Search for the cell housing the specified text and yield its [X, Y] center coordinate. 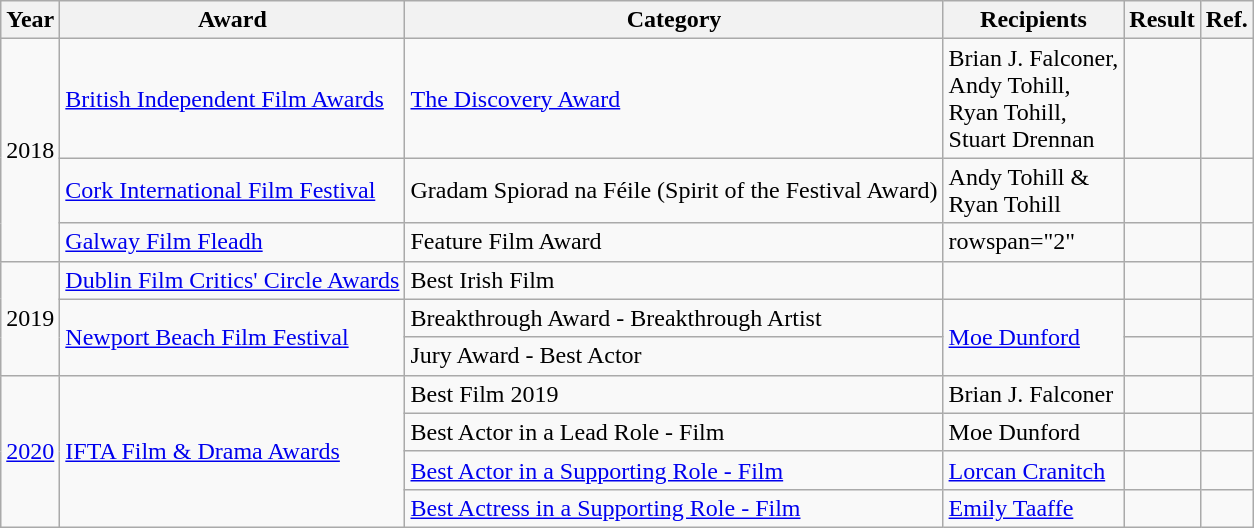
Newport Beach Film Festival [232, 337]
Award [232, 20]
rowspan="2" [1034, 242]
Best Actor in a Lead Role - Film [674, 432]
Andy Tohill &Ryan Tohill [1034, 190]
IFTA Film & Drama Awards [232, 451]
Galway Film Fleadh [232, 242]
Breakthrough Award - Breakthrough Artist [674, 318]
Emily Taaffe [1034, 508]
Cork International Film Festival [232, 190]
2019 [30, 318]
British Independent Film Awards [232, 98]
Gradam Spiorad na Féile (Spirit of the Festival Award) [674, 190]
Lorcan Cranitch [1034, 470]
Best Actress in a Supporting Role - Film [674, 508]
Result [1162, 20]
The Discovery Award [674, 98]
Year [30, 20]
Jury Award - Best Actor [674, 356]
Best Irish Film [674, 280]
Brian J. Falconer,Andy Tohill,Ryan Tohill,Stuart Drennan [1034, 98]
2020 [30, 451]
Ref. [1226, 20]
2018 [30, 150]
Feature Film Award [674, 242]
Brian J. Falconer [1034, 394]
Dublin Film Critics' Circle Awards [232, 280]
Best Actor in a Supporting Role - Film [674, 470]
Recipients [1034, 20]
Best Film 2019 [674, 394]
Category [674, 20]
